Find where the given text appears and provide that cell's center as (x, y) coordinate. 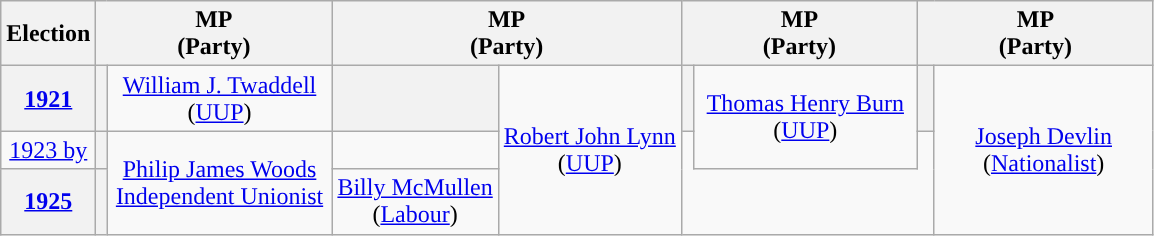
1923 by (48, 150)
1925 (48, 202)
Billy McMullen (Labour) (415, 202)
Robert John Lynn (UUP) (590, 150)
1921 (48, 98)
Philip James Woods Independent Unionist (220, 182)
Election (48, 34)
Joseph Devlin (Nationalist) (1044, 150)
Thomas Henry Burn (UUP) (805, 118)
William J. Twaddell (UUP) (220, 98)
